Return [x, y] of the center of cell containing provided text 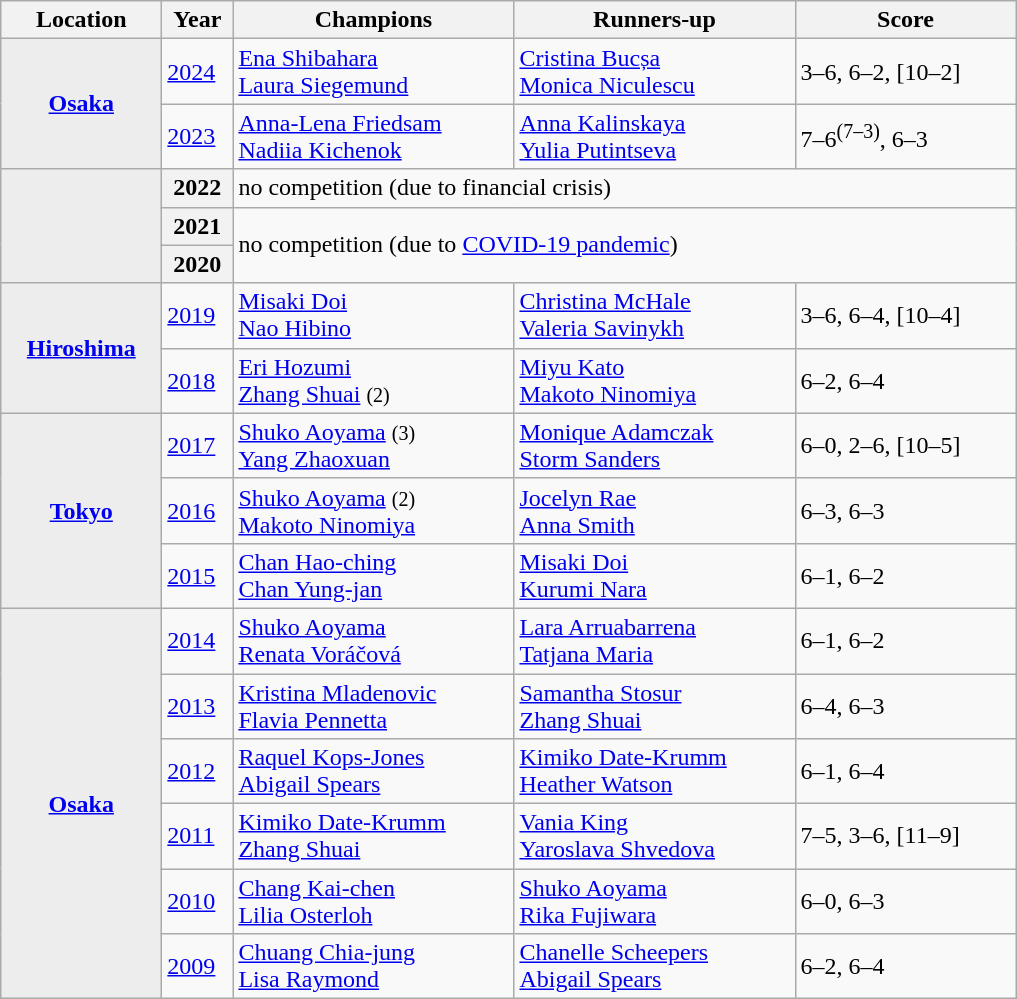
Shuko Aoyama (2) Makoto Ninomiya [374, 510]
2017 [198, 446]
2013 [198, 706]
Chuang Chia-jung Lisa Raymond [374, 966]
6–0, 6–3 [906, 902]
Misaki Doi Nao Hibino [374, 316]
Anna-Lena Friedsam Nadiia Kichenok [374, 136]
2016 [198, 510]
Hiroshima [82, 348]
Monique Adamczak Storm Sanders [654, 446]
6–0, 2–6, [10–5] [906, 446]
2014 [198, 640]
Jocelyn Rae Anna Smith [654, 510]
7–5, 3–6, [11–9] [906, 836]
2018 [198, 380]
Kimiko Date-Krumm Heather Watson [654, 772]
6–4, 6–3 [906, 706]
2024 [198, 72]
Vania King Yaroslava Shvedova [654, 836]
Ena Shibahara Laura Siegemund [374, 72]
Champions [374, 20]
Christina McHale Valeria Savinykh [654, 316]
2023 [198, 136]
Chang Kai-chen Lilia Osterloh [374, 902]
Kimiko Date-Krumm Zhang Shuai [374, 836]
Samantha Stosur Zhang Shuai [654, 706]
Score [906, 20]
Runners-up [654, 20]
Tokyo [82, 510]
2021 [198, 226]
6–1, 6–4 [906, 772]
2010 [198, 902]
Cristina Bucșa Monica Niculescu [654, 72]
7–6(7–3), 6–3 [906, 136]
Lara Arruabarrena Tatjana Maria [654, 640]
Eri Hozumi Zhang Shuai (2) [374, 380]
Shuko Aoyama Rika Fujiwara [654, 902]
2011 [198, 836]
2015 [198, 576]
no competition (due to financial crisis) [624, 188]
2009 [198, 966]
3–6, 6–4, [10–4] [906, 316]
Raquel Kops-Jones Abigail Spears [374, 772]
Shuko Aoyama Renata Voráčová [374, 640]
Kristina Mladenovic Flavia Pennetta [374, 706]
Anna Kalinskaya Yulia Putintseva [654, 136]
no competition (due to COVID-19 pandemic) [624, 245]
2022 [198, 188]
Chanelle Scheepers Abigail Spears [654, 966]
6–3, 6–3 [906, 510]
2020 [198, 264]
Location [82, 20]
Miyu Kato Makoto Ninomiya [654, 380]
Chan Hao-ching Chan Yung-jan [374, 576]
Shuko Aoyama (3) Yang Zhaoxuan [374, 446]
3–6, 6–2, [10–2] [906, 72]
Misaki Doi Kurumi Nara [654, 576]
Year [198, 20]
2012 [198, 772]
2019 [198, 316]
